Provide the [x, y] coordinate of the cell's center where the given text is located.  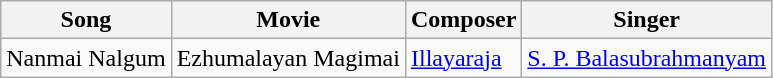
Nanmai Nalgum [86, 58]
S. P. Balasubrahmanyam [647, 58]
Ezhumalayan Magimai [288, 58]
Composer [463, 20]
Illayaraja [463, 58]
Song [86, 20]
Movie [288, 20]
Singer [647, 20]
